Extract the (x, y) coordinate from the center of the cell holding the provided text.  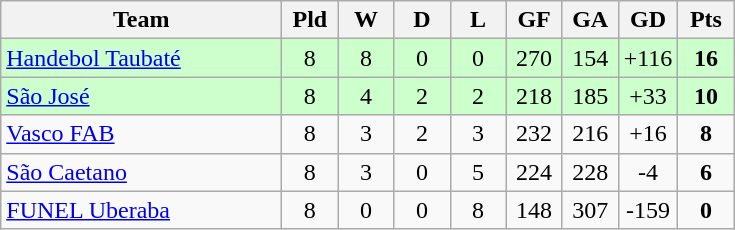
Pld (310, 20)
W (366, 20)
L (478, 20)
-4 (648, 172)
10 (706, 96)
4 (366, 96)
São José (142, 96)
GF (534, 20)
São Caetano (142, 172)
6 (706, 172)
+16 (648, 134)
185 (590, 96)
Handebol Taubaté (142, 58)
FUNEL Uberaba (142, 210)
Vasco FAB (142, 134)
154 (590, 58)
+33 (648, 96)
GD (648, 20)
307 (590, 210)
Team (142, 20)
232 (534, 134)
+116 (648, 58)
Pts (706, 20)
5 (478, 172)
218 (534, 96)
216 (590, 134)
16 (706, 58)
228 (590, 172)
GA (590, 20)
D (422, 20)
-159 (648, 210)
270 (534, 58)
148 (534, 210)
224 (534, 172)
